Find where the given text appears and provide that cell's center as [X, Y] coordinate. 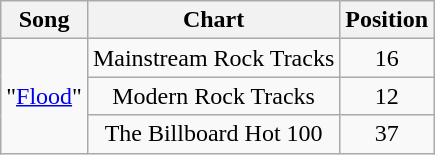
The Billboard Hot 100 [213, 134]
Modern Rock Tracks [213, 96]
37 [387, 134]
Position [387, 20]
Song [44, 20]
12 [387, 96]
16 [387, 58]
Mainstream Rock Tracks [213, 58]
Chart [213, 20]
"Flood" [44, 96]
